For the text-containing cell, return its midpoint in (x, y) coordinate format. 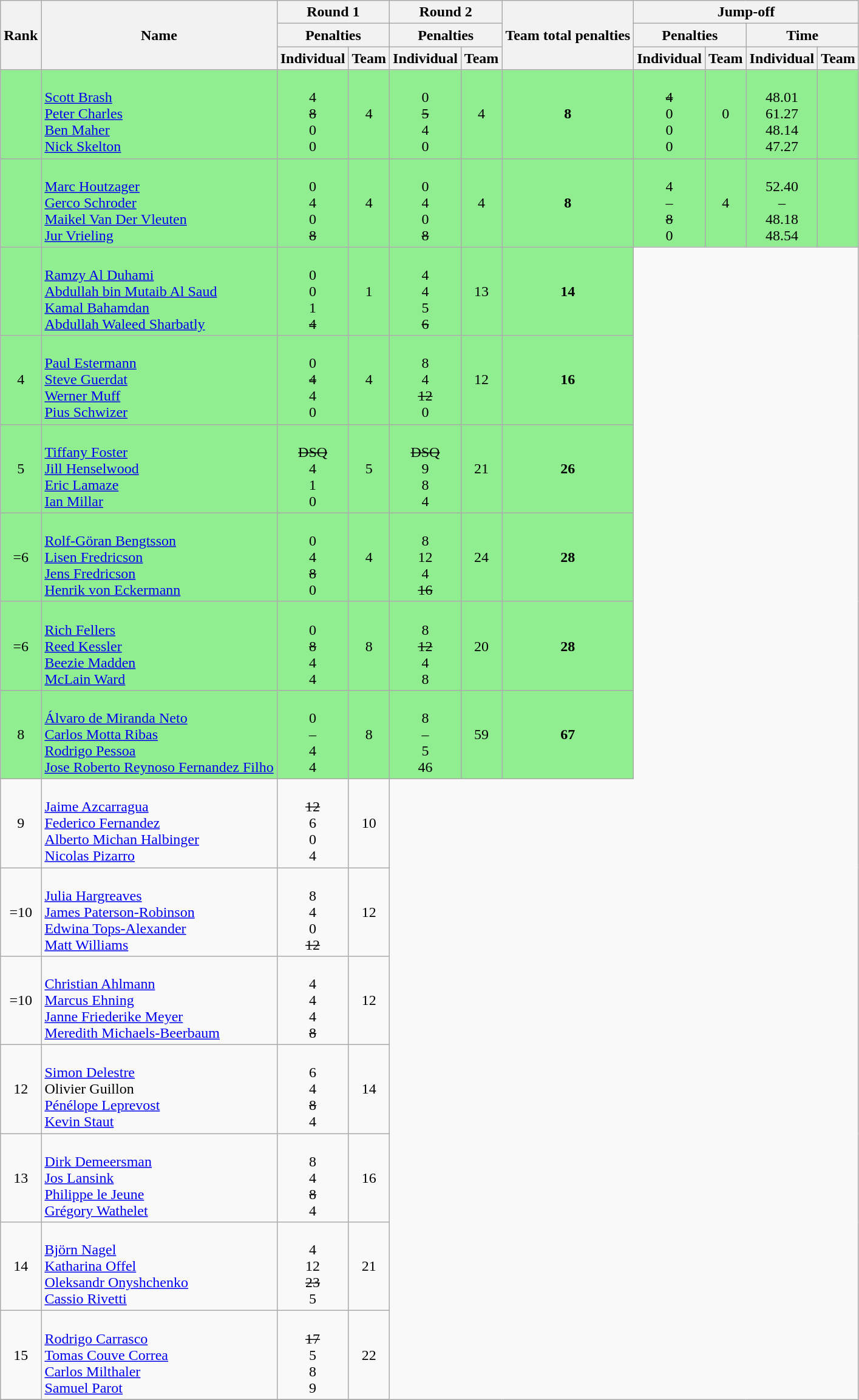
Rank (21, 35)
52.40–48.1848.54 (782, 203)
0540 (426, 114)
12604 (313, 823)
17589 (313, 1355)
0014 (313, 291)
4456 (426, 291)
Jump-off (747, 12)
Julia Hargreaves James Paterson-Robinson Edwina Tops-Alexander Matt Williams (159, 912)
22 (369, 1355)
67 (568, 734)
412235 (313, 1266)
48.0161.2748.1447.27 (782, 114)
10 (369, 823)
Björn Nagel Katharina Offel Oleksandr Onyshchenko Cassio Rivetti (159, 1266)
9 (21, 823)
812416 (426, 557)
4448 (313, 1001)
20 (481, 646)
Rich Fellers Reed Kessler Beezie Madden McLain Ward (159, 646)
Name (159, 35)
8–546 (426, 734)
Tiffany Foster Jill Henselwood Eric Lamaze Ian Millar (159, 468)
Álvaro de Miranda Neto Carlos Motta Ribas Rodrigo Pessoa Jose Roberto Reynoso Fernandez Filho (159, 734)
Marc Houtzager Gerco Schroder Maikel Van Der Vleuten Jur Vrieling (159, 203)
Rolf-Göran Bengtsson Lisen Fredricson Jens Fredricson Henrik von Eckermann (159, 557)
Dirk Demeersman Jos Lansink Philippe le Jeune Grégory Wathelet (159, 1178)
Scott Brash Peter Charles Ben Maher Nick Skelton (159, 114)
Team total penalties (568, 35)
8484 (313, 1178)
15 (21, 1355)
048 0 (313, 557)
Ramzy Al Duhami Abdullah bin Mutaib Al Saud Kamal Bahamdan Abdullah Waleed Sharbatly (159, 291)
84120 (426, 380)
0844 (313, 646)
6484 (313, 1089)
4800 (313, 114)
Paul Estermann Steve Guerdat Werner Muff Pius Schwizer (159, 380)
Jaime Azcarragua Federico Fernandez Alberto Michan Halbinger Nicolas Pizarro (159, 823)
81248 (426, 646)
4–80 (670, 203)
DSQ984 (426, 468)
Simon Delestre Olivier Guillon Pénélope Leprevost Kevin Staut (159, 1089)
84012 (313, 912)
DSQ410 (313, 468)
0–44 (313, 734)
24 (481, 557)
Time (803, 35)
1 (369, 291)
Round 2 (446, 12)
Christian Ahlmann Marcus Ehning Janne Friederike Meyer Meredith Michaels-Beerbaum (159, 1001)
26 (568, 468)
59 (481, 734)
0 (725, 114)
Rodrigo Carrasco Tomas Couve Correa Carlos Milthaler Samuel Parot (159, 1355)
Round 1 (333, 12)
0440 (313, 380)
4000 (670, 114)
